Return [x, y] of the center of cell containing provided text 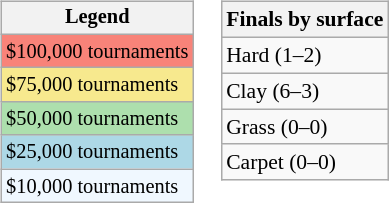
Legend [97, 18]
Grass (0–0) [304, 127]
Finals by surface [304, 20]
Carpet (0–0) [304, 162]
$50,000 tournaments [97, 119]
Hard (1–2) [304, 55]
$75,000 tournaments [97, 85]
Clay (6–3) [304, 91]
$100,000 tournaments [97, 51]
$10,000 tournaments [97, 186]
$25,000 tournaments [97, 152]
